Locate the cell with the specified text and output its [X, Y] center coordinate. 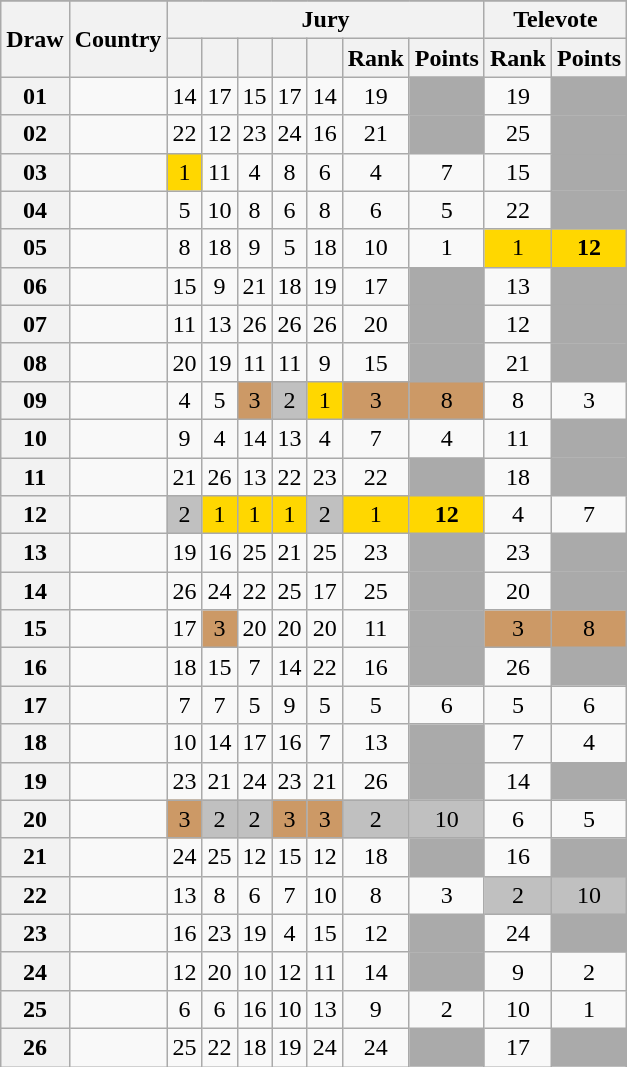
09 [35, 400]
02 [35, 134]
05 [35, 248]
08 [35, 362]
07 [35, 324]
04 [35, 210]
06 [35, 286]
03 [35, 172]
Televote [555, 20]
Country [118, 39]
01 [35, 96]
Jury [326, 20]
Draw [35, 39]
